Output the [X, Y] coordinate of the center of the cell containing the given text.  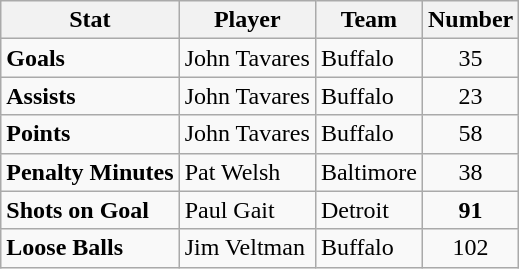
91 [470, 210]
Number [470, 20]
23 [470, 96]
35 [470, 58]
Player [247, 20]
Loose Balls [90, 248]
102 [470, 248]
Paul Gait [247, 210]
58 [470, 134]
Penalty Minutes [90, 172]
Baltimore [368, 172]
Shots on Goal [90, 210]
Points [90, 134]
Pat Welsh [247, 172]
Jim Veltman [247, 248]
Assists [90, 96]
Stat [90, 20]
Detroit [368, 210]
38 [470, 172]
Goals [90, 58]
Team [368, 20]
